Search for the cell housing the specified text and yield its [X, Y] center coordinate. 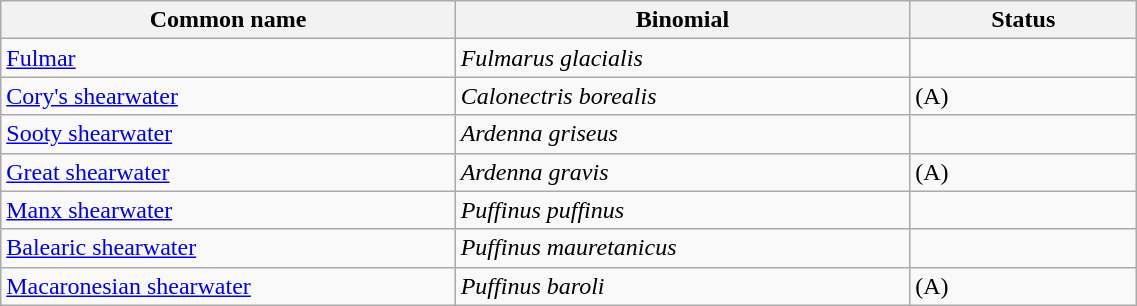
Ardenna gravis [682, 172]
Calonectris borealis [682, 96]
Status [1024, 20]
Macaronesian shearwater [228, 286]
Cory's shearwater [228, 96]
Common name [228, 20]
Puffinus baroli [682, 286]
Fulmarus glacialis [682, 58]
Sooty shearwater [228, 134]
Puffinus mauretanicus [682, 248]
Binomial [682, 20]
Fulmar [228, 58]
Ardenna griseus [682, 134]
Great shearwater [228, 172]
Manx shearwater [228, 210]
Puffinus puffinus [682, 210]
Balearic shearwater [228, 248]
